Identify which cell holds the provided text, then report its [X, Y] central coordinate. 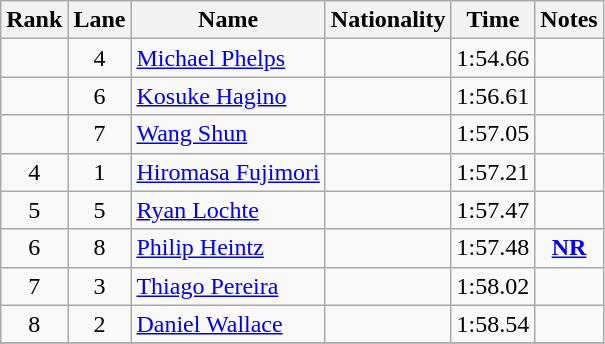
Hiromasa Fujimori [228, 172]
1:58.54 [493, 324]
Ryan Lochte [228, 210]
Daniel Wallace [228, 324]
Philip Heintz [228, 248]
Michael Phelps [228, 58]
Wang Shun [228, 134]
Nationality [388, 20]
Notes [569, 20]
2 [100, 324]
1 [100, 172]
1:57.47 [493, 210]
1:57.21 [493, 172]
NR [569, 248]
1:54.66 [493, 58]
3 [100, 286]
Time [493, 20]
Thiago Pereira [228, 286]
1:56.61 [493, 96]
Name [228, 20]
1:58.02 [493, 286]
Kosuke Hagino [228, 96]
1:57.48 [493, 248]
Rank [34, 20]
Lane [100, 20]
1:57.05 [493, 134]
